Determine the [x, y] coordinate at the center of the cell enclosing the given text.  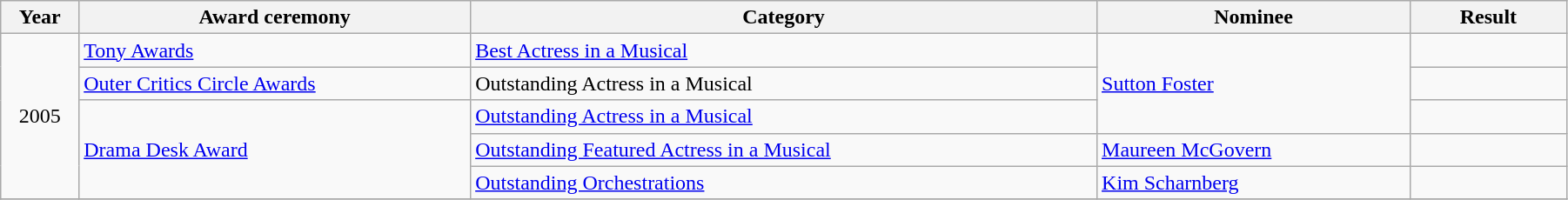
Best Actress in a Musical [784, 50]
Outer Critics Circle Awards [275, 83]
Award ceremony [275, 17]
Maureen McGovern [1254, 150]
Year [40, 17]
Result [1488, 17]
Drama Desk Award [275, 150]
Category [784, 17]
Outstanding Orchestrations [784, 183]
Kim Scharnberg [1254, 183]
2005 [40, 117]
Nominee [1254, 17]
Sutton Foster [1254, 83]
Outstanding Featured Actress in a Musical [784, 150]
Tony Awards [275, 50]
